Extract the [X, Y] coordinate from the center of the cell holding the provided text.  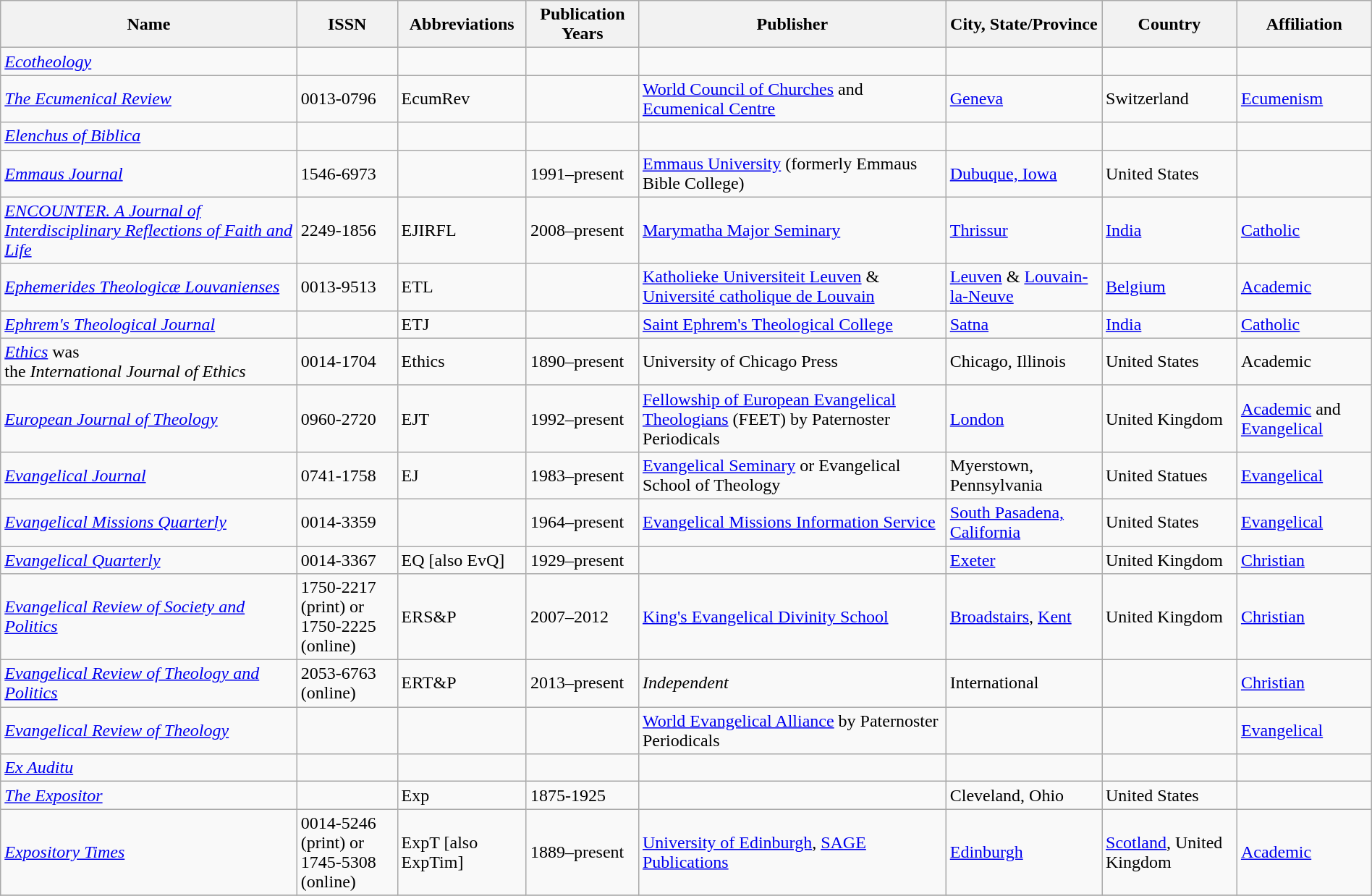
World Council of Churches and Ecumenical Centre [792, 98]
Ephemerides Theologicæ Louvanienses [149, 287]
Cleveland, Ohio [1023, 795]
Exeter [1023, 559]
Saint Ephrem's Theological College [792, 324]
Expository Times [149, 853]
Affiliation [1304, 25]
0014-5246 (print) or1745-5308 (online) [347, 853]
EcumRev [462, 98]
Evangelical Review of Theology and Politics [149, 683]
ENCOUNTER. A Journal of Interdisciplinary Reflections of Faith and Life [149, 230]
Elenchus of Biblica [149, 136]
1750-2217 (print) or1750-2225 (online) [347, 617]
Evangelical Review of Theology [149, 731]
ETJ [462, 324]
2013–present [582, 683]
Marymatha Major Seminary [792, 230]
1875-1925 [582, 795]
Emmaus Journal [149, 174]
Independent [792, 683]
Ecumenism [1304, 98]
1890–present [582, 362]
Academic and Evangelical [1304, 418]
EJIRFL [462, 230]
Satna [1023, 324]
EJT [462, 418]
Broadstairs, Kent [1023, 617]
Edinburgh [1023, 853]
ETL [462, 287]
Belgium [1169, 287]
Ethics [462, 362]
Evangelical Quarterly [149, 559]
Ecotheology [149, 62]
2007–2012 [582, 617]
1992–present [582, 418]
Katholieke Universiteit Leuven & Université catholique de Louvain [792, 287]
Emmaus University (formerly Emmaus Bible College) [792, 174]
Evangelical Seminary or Evangelical School of Theology [792, 475]
1546-6973 [347, 174]
ERT&P [462, 683]
ISSN [347, 25]
0013-9513 [347, 287]
1929–present [582, 559]
Geneva [1023, 98]
Evangelical Review of Society and Politics [149, 617]
Evangelical Journal [149, 475]
Publisher [792, 25]
ExpT [also ExpTim] [462, 853]
Evangelical Missions Quarterly [149, 523]
Evangelical Missions Information Service [792, 523]
Switzerland [1169, 98]
EQ [also EvQ] [462, 559]
0014-1704 [347, 362]
The Ecumenical Review [149, 98]
Leuven & Louvain-la-Neuve [1023, 287]
Name [149, 25]
ERS&P [462, 617]
Publication Years [582, 25]
2053-6763 (online) [347, 683]
Exp [462, 795]
World Evangelical Alliance by Paternoster Periodicals [792, 731]
Myerstown, Pennsylvania [1023, 475]
University of Chicago Press [792, 362]
Ethics was the International Journal of Ethics [149, 362]
0013-0796 [347, 98]
EJ [462, 475]
Thrissur [1023, 230]
South Pasadena, California [1023, 523]
European Journal of Theology [149, 418]
0014-3359 [347, 523]
1889–present [582, 853]
2249-1856 [347, 230]
Fellowship of European Evangelical Theologians (FEET) by Paternoster Periodicals [792, 418]
The Expositor [149, 795]
King's Evangelical Divinity School [792, 617]
City, State/Province [1023, 25]
Ex Auditu [149, 768]
0960-2720 [347, 418]
Abbreviations [462, 25]
Country [1169, 25]
United Statues [1169, 475]
1983–present [582, 475]
Dubuque, Iowa [1023, 174]
0741-1758 [347, 475]
Ephrem's Theological Journal [149, 324]
0014-3367 [347, 559]
1964–present [582, 523]
University of Edinburgh, SAGE Publications [792, 853]
Chicago, Illinois [1023, 362]
2008–present [582, 230]
Scotland, United Kingdom [1169, 853]
London [1023, 418]
International [1023, 683]
1991–present [582, 174]
